Output the [x, y] coordinate of the center of the cell containing the given text.  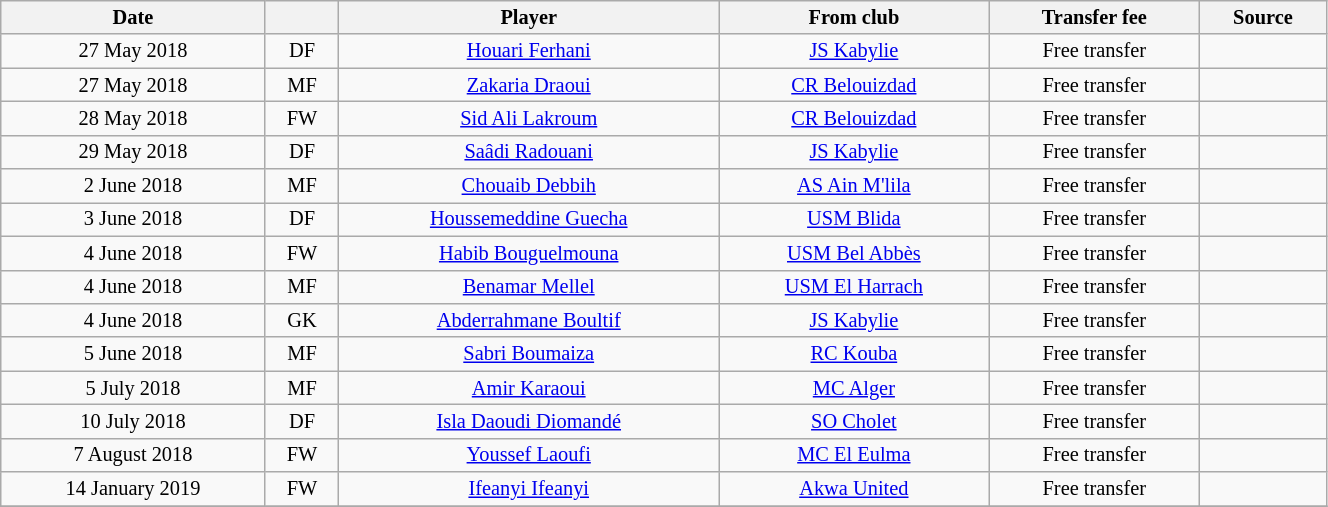
14 January 2019 [133, 489]
Sabri Boumaiza [529, 354]
USM El Harrach [854, 287]
29 May 2018 [133, 152]
28 May 2018 [133, 118]
10 July 2018 [133, 421]
Amir Karaoui [529, 388]
Source [1262, 17]
Sid Ali Lakroum [529, 118]
Chouaib Debbih [529, 186]
Isla Daoudi Diomandé [529, 421]
Date [133, 17]
MC El Eulma [854, 455]
Benamar Mellel [529, 287]
RC Kouba [854, 354]
From club [854, 17]
Akwa United [854, 489]
Youssef Laoufi [529, 455]
USM Blida [854, 219]
3 June 2018 [133, 219]
Player [529, 17]
Abderrahmane Boultif [529, 320]
7 August 2018 [133, 455]
Zakaria Draoui [529, 85]
Saâdi Radouani [529, 152]
5 July 2018 [133, 388]
USM Bel Abbès [854, 253]
GK [302, 320]
Ifeanyi Ifeanyi [529, 489]
AS Ain M'lila [854, 186]
Houari Ferhani [529, 51]
Houssemeddine Guecha [529, 219]
SO Cholet [854, 421]
MC Alger [854, 388]
Transfer fee [1094, 17]
5 June 2018 [133, 354]
Habib Bouguelmouna [529, 253]
2 June 2018 [133, 186]
